Capture the cell that displays the provided text and extract its [X, Y] central coordinate. 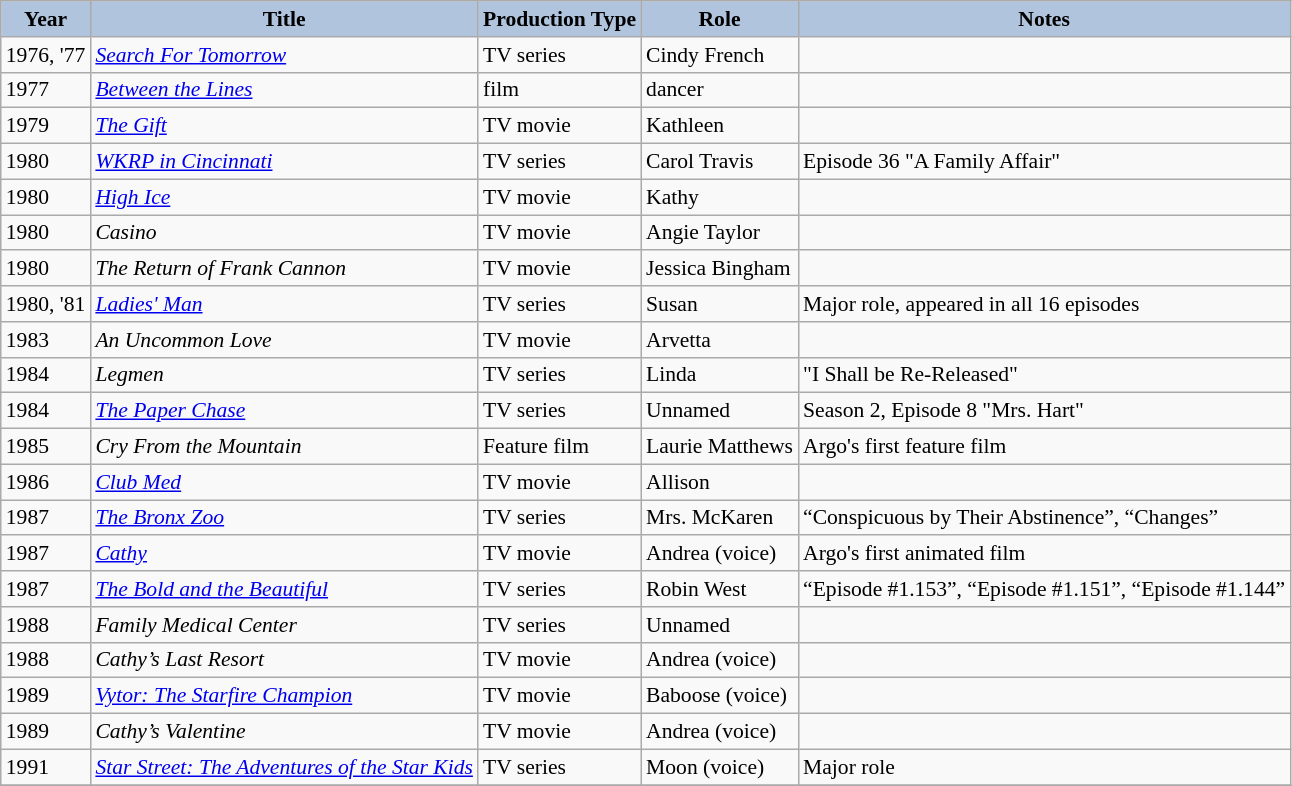
Allison [720, 482]
1977 [46, 90]
dancer [720, 90]
Baboose (voice) [720, 696]
Casino [284, 233]
Family Medical Center [284, 625]
Episode 36 "A Family Affair" [1044, 162]
Year [46, 19]
Cathy’s Last Resort [284, 660]
Cathy [284, 554]
“Conspicuous by Their Abstinence”, “Changes” [1044, 518]
Cindy French [720, 55]
“Episode #1.153”, “Episode #1.151”, “Episode #1.144” [1044, 589]
Moon (voice) [720, 767]
The Paper Chase [284, 411]
1985 [46, 447]
An Uncommon Love [284, 340]
The Gift [284, 126]
1979 [46, 126]
Major role [1044, 767]
WKRP in Cincinnati [284, 162]
1991 [46, 767]
The Bold and the Beautiful [284, 589]
film [560, 90]
Cathy’s Valentine [284, 732]
Susan [720, 304]
Mrs. McKaren [720, 518]
Robin West [720, 589]
Major role, appeared in all 16 episodes [1044, 304]
Argo's first animated film [1044, 554]
1983 [46, 340]
Arvetta [720, 340]
The Bronx Zoo [284, 518]
Argo's first feature film [1044, 447]
Role [720, 19]
Angie Taylor [720, 233]
Laurie Matthews [720, 447]
Star Street: The Adventures of the Star Kids [284, 767]
1980, '81 [46, 304]
Notes [1044, 19]
Ladies' Man [284, 304]
Between the Lines [284, 90]
Feature film [560, 447]
Vytor: The Starfire Champion [284, 696]
Cry From the Mountain [284, 447]
Carol Travis [720, 162]
High Ice [284, 197]
1976, '77 [46, 55]
Search For Tomorrow [284, 55]
Title [284, 19]
Season 2, Episode 8 "Mrs. Hart" [1044, 411]
Linda [720, 375]
Legmen [284, 375]
Kathleen [720, 126]
1986 [46, 482]
Jessica Bingham [720, 269]
Club Med [284, 482]
Production Type [560, 19]
"I Shall be Re-Released" [1044, 375]
Kathy [720, 197]
The Return of Frank Cannon [284, 269]
